Detect which cell encompasses the target text, then output its (X, Y) center coordinate. 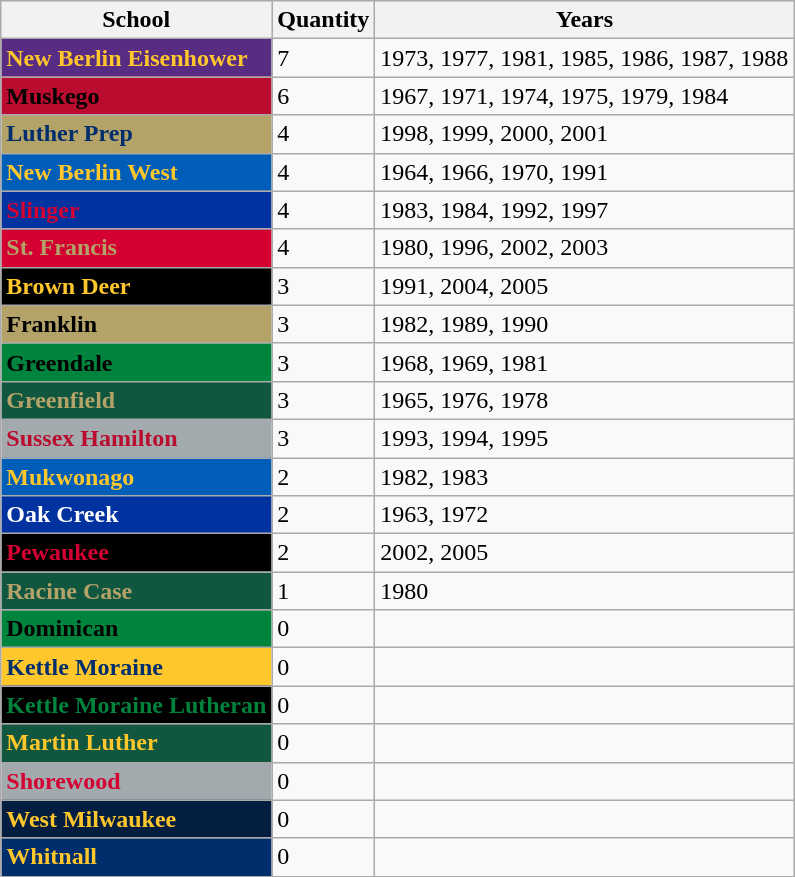
Years (584, 20)
1967, 1971, 1974, 1975, 1979, 1984 (584, 96)
Whitnall (136, 857)
Brown Deer (136, 286)
2002, 2005 (584, 553)
Mukwonago (136, 477)
6 (324, 96)
1982, 1983 (584, 477)
New Berlin West (136, 172)
1963, 1972 (584, 515)
Racine Case (136, 591)
1993, 1994, 1995 (584, 438)
Shorewood (136, 781)
West Milwaukee (136, 819)
Slinger (136, 210)
1965, 1976, 1978 (584, 400)
1980 (584, 591)
Muskego (136, 96)
7 (324, 58)
New Berlin Eisenhower (136, 58)
Quantity (324, 20)
Martin Luther (136, 743)
Franklin (136, 324)
1 (324, 591)
St. Francis (136, 248)
1991, 2004, 2005 (584, 286)
1983, 1984, 1992, 1997 (584, 210)
Greendale (136, 362)
1982, 1989, 1990 (584, 324)
Kettle Moraine Lutheran (136, 705)
1968, 1969, 1981 (584, 362)
Dominican (136, 629)
1998, 1999, 2000, 2001 (584, 134)
Oak Creek (136, 515)
Kettle Moraine (136, 667)
School (136, 20)
Greenfield (136, 400)
1980, 1996, 2002, 2003 (584, 248)
1973, 1977, 1981, 1985, 1986, 1987, 1988 (584, 58)
Sussex Hamilton (136, 438)
Pewaukee (136, 553)
1964, 1966, 1970, 1991 (584, 172)
Luther Prep (136, 134)
